Provide the (x, y) coordinate of the cell's center where the given text is located.  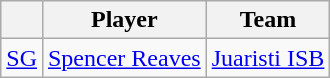
Spencer Reaves (124, 58)
Juaristi ISB (268, 58)
Player (124, 20)
SG (22, 58)
Team (268, 20)
